Scan for the cell matching the given text and deliver its [x, y] coordinate at center. 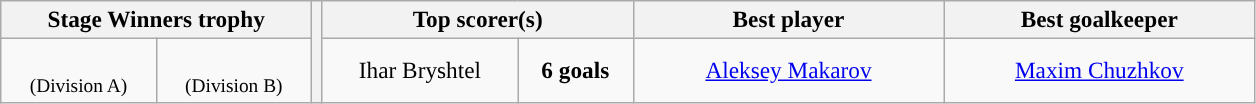
Best goalkeeper [1100, 19]
Stage Winners trophy [156, 19]
Maxim Chuzhkov [1100, 70]
6 goals [576, 70]
(Division A) [78, 70]
Aleksey Makarov [788, 70]
Ihar Bryshtel [420, 70]
Top scorer(s) [478, 19]
Best player [788, 19]
(Division B) [234, 70]
